Provide the [x, y] coordinate of the cell's center where the given text is located.  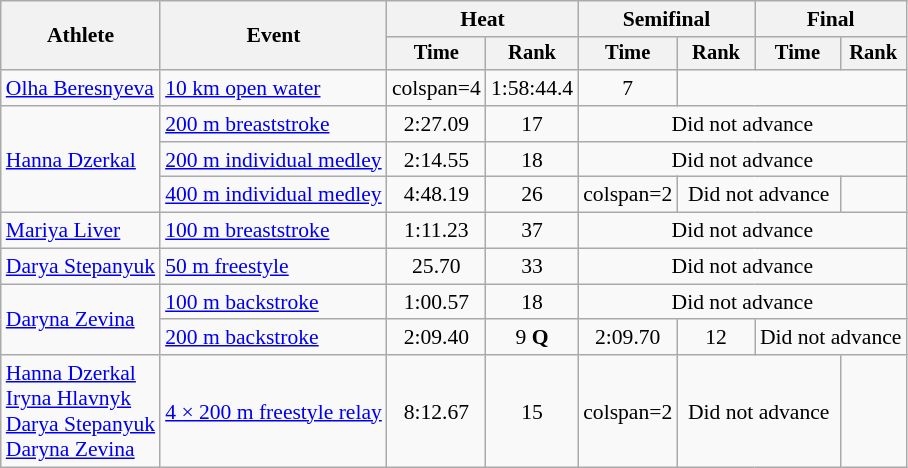
Semifinal [666, 19]
200 m backstroke [274, 338]
400 m individual medley [274, 195]
2:14.55 [436, 160]
Hanna DzerkalIryna HlavnykDarya StepanyukDaryna Zevina [80, 411]
100 m breaststroke [274, 231]
4:48.19 [436, 195]
25.70 [436, 267]
colspan=4 [436, 88]
Event [274, 36]
Athlete [80, 36]
17 [532, 124]
4 × 200 m freestyle relay [274, 411]
200 m breaststroke [274, 124]
Darya Stepanyuk [80, 267]
15 [532, 411]
Hanna Dzerkal [80, 160]
200 m individual medley [274, 160]
10 km open water [274, 88]
2:09.70 [628, 338]
1:00.57 [436, 302]
33 [532, 267]
37 [532, 231]
26 [532, 195]
50 m freestyle [274, 267]
Final [831, 19]
Heat [482, 19]
9 Q [532, 338]
100 m backstroke [274, 302]
2:09.40 [436, 338]
7 [628, 88]
1:11.23 [436, 231]
12 [716, 338]
Daryna Zevina [80, 320]
2:27.09 [436, 124]
1:58:44.4 [532, 88]
8:12.67 [436, 411]
Mariya Liver [80, 231]
Olha Beresnyeva [80, 88]
